Find where the given text appears and provide that cell's center as (X, Y) coordinate. 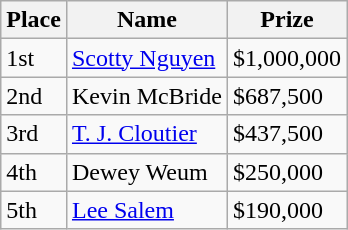
$1,000,000 (286, 58)
$250,000 (286, 172)
Name (146, 20)
Place (34, 20)
Dewey Weum (146, 172)
5th (34, 210)
Scotty Nguyen (146, 58)
Prize (286, 20)
1st (34, 58)
$687,500 (286, 96)
Kevin McBride (146, 96)
$190,000 (286, 210)
4th (34, 172)
2nd (34, 96)
Lee Salem (146, 210)
$437,500 (286, 134)
T. J. Cloutier (146, 134)
3rd (34, 134)
